Provide the [X, Y] coordinate of the cell's center where the given text is located.  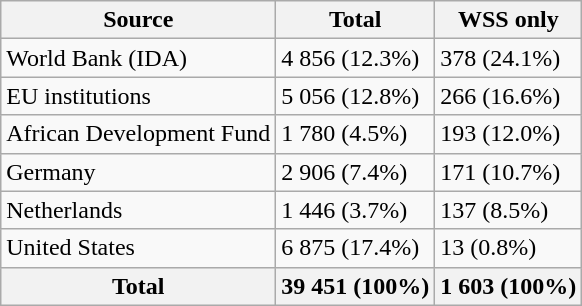
137 (8.5%) [508, 210]
378 (24.1%) [508, 58]
13 (0.8%) [508, 248]
266 (16.6%) [508, 96]
African Development Fund [138, 134]
1 446 (3.7%) [356, 210]
4 856 (12.3%) [356, 58]
United States [138, 248]
World Bank (IDA) [138, 58]
39 451 (100%) [356, 286]
EU institutions [138, 96]
193 (12.0%) [508, 134]
Netherlands [138, 210]
Germany [138, 172]
WSS only [508, 20]
6 875 (17.4%) [356, 248]
171 (10.7%) [508, 172]
2 906 (7.4%) [356, 172]
Source [138, 20]
1 603 (100%) [508, 286]
5 056 (12.8%) [356, 96]
1 780 (4.5%) [356, 134]
